Determine the [x, y] coordinate at the center of the cell enclosing the given text.  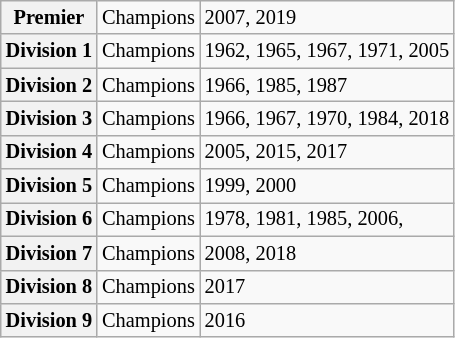
1966, 1985, 1987 [327, 85]
2016 [327, 320]
1966, 1967, 1970, 1984, 2018 [327, 118]
Division 7 [49, 253]
Division 9 [49, 320]
Division 6 [49, 219]
2017 [327, 287]
1999, 2000 [327, 186]
Division 2 [49, 85]
Division 1 [49, 51]
Division 4 [49, 152]
Division 8 [49, 287]
Division 5 [49, 186]
2008, 2018 [327, 253]
2007, 2019 [327, 17]
Premier [49, 17]
Division 3 [49, 118]
2005, 2015, 2017 [327, 152]
1962, 1965, 1967, 1971, 2005 [327, 51]
1978, 1981, 1985, 2006, [327, 219]
